Scan for the cell matching the given text and deliver its [x, y] coordinate at center. 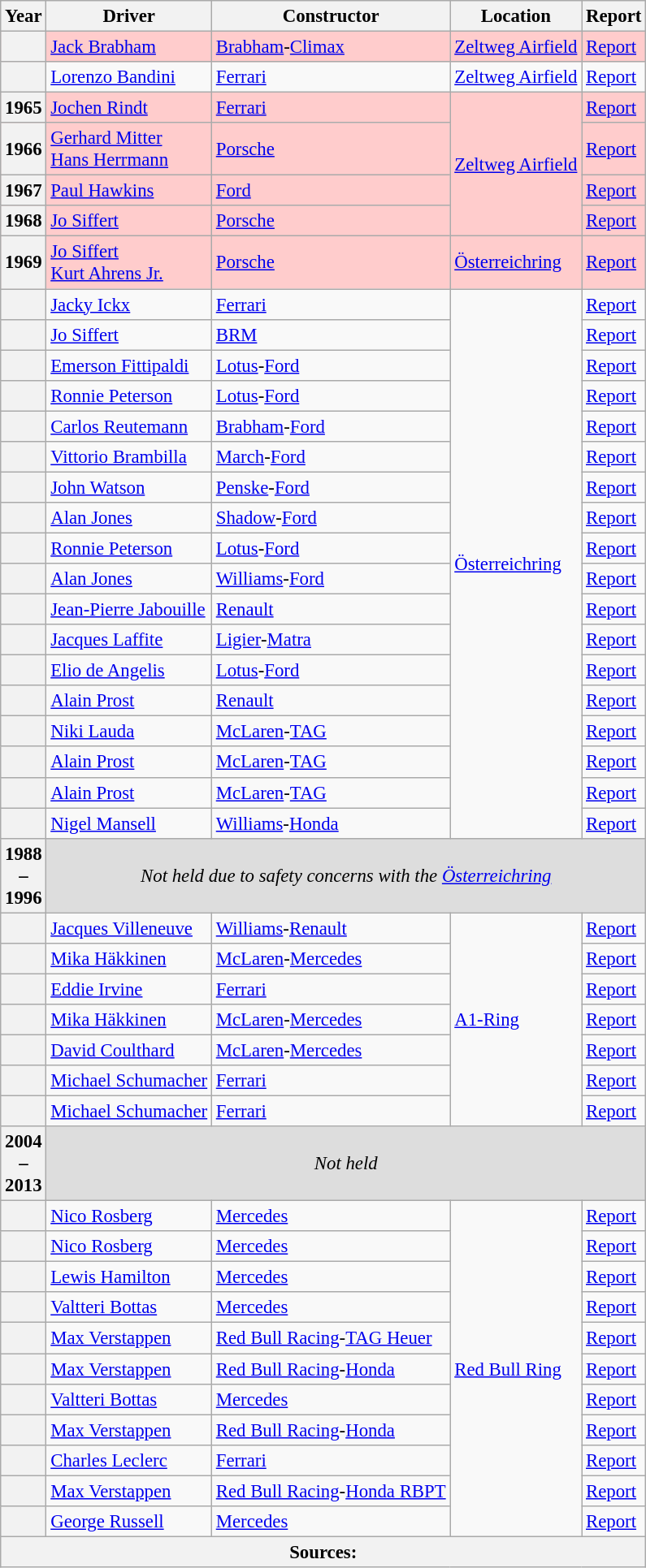
Eddie Irvine [129, 989]
Not held [346, 1164]
Elio de Angelis [129, 671]
Red Bull Ring [516, 1369]
1967 [24, 191]
1968 [24, 222]
Brabham-Climax [330, 47]
Jacky Ickx [129, 305]
Lorenzo Bandini [129, 77]
Brabham-Ford [330, 426]
Carlos Reutemann [129, 426]
Lewis Hamilton [129, 1277]
Sources: [323, 1552]
Nigel Mansell [129, 823]
Jean-Pierre Jabouille [129, 610]
John Watson [129, 487]
Emerson Fittipaldi [129, 365]
A1-Ring [516, 1020]
Niki Lauda [129, 732]
Red Bull Racing-TAG Heuer [330, 1338]
March-Ford [330, 457]
Shadow-Ford [330, 518]
1988–1996 [24, 875]
George Russell [129, 1522]
Williams-Renault [330, 928]
2004–2013 [24, 1164]
Year [24, 16]
Constructor [330, 16]
BRM [330, 335]
Gerhard Mitter Hans Herrmann [129, 149]
Ford [330, 191]
Driver [129, 16]
Williams-Honda [330, 823]
Jo Siffert Kurt Ahrens Jr. [129, 263]
Penske-Ford [330, 487]
Red Bull Racing-Honda RBPT [330, 1491]
Not held due to safety concerns with the Österreichring [346, 875]
Charles Leclerc [129, 1460]
Vittorio Brambilla [129, 457]
Jack Brabham [129, 47]
Williams-Ford [330, 579]
Jacques Laffite [129, 640]
Ligier-Matra [330, 640]
1969 [24, 263]
Paul Hawkins [129, 191]
David Coulthard [129, 1050]
Jacques Villeneuve [129, 928]
1965 [24, 108]
1966 [24, 149]
Location [516, 16]
Jochen Rindt [129, 108]
